Return the [x, y] coordinate for the center point of the cell that contains the specified text.  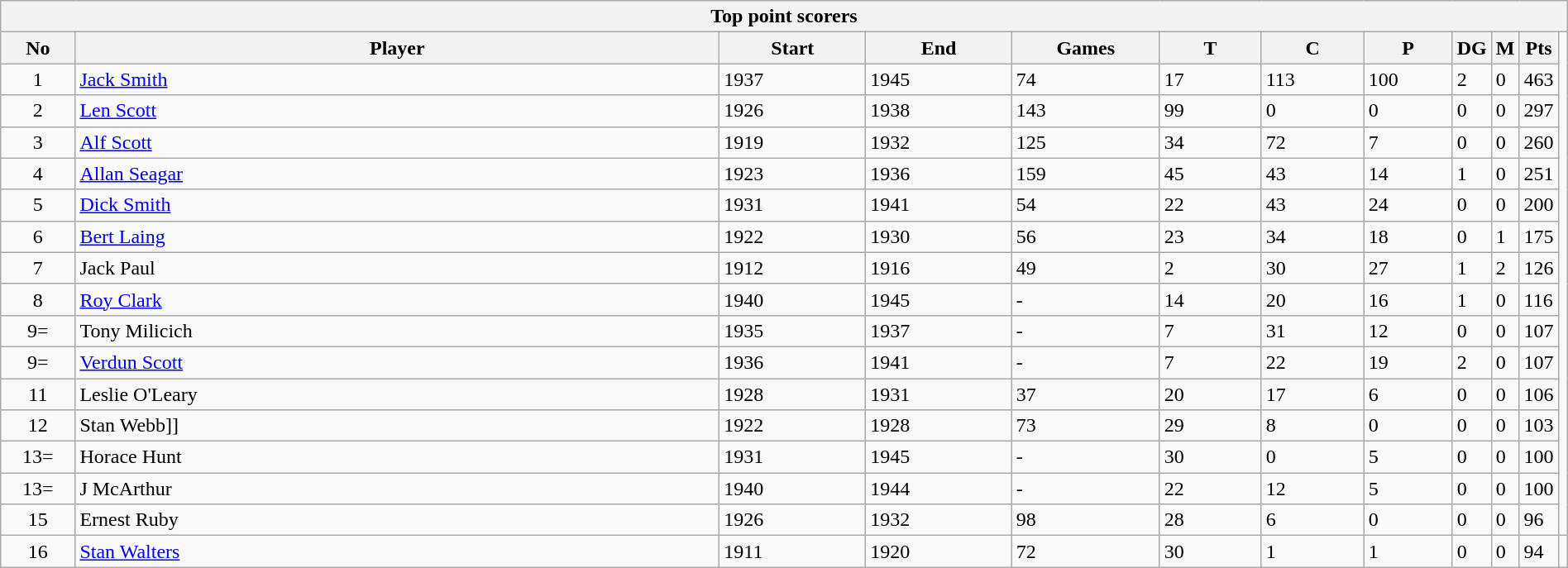
1919 [792, 142]
126 [1538, 268]
Pts [1538, 48]
Alf Scott [397, 142]
1916 [939, 268]
200 [1538, 205]
Stan Webb]] [397, 426]
Leslie O'Leary [397, 394]
56 [1085, 236]
C [1312, 48]
1911 [792, 551]
99 [1211, 111]
260 [1538, 142]
11 [38, 394]
106 [1538, 394]
Len Scott [397, 111]
23 [1211, 236]
28 [1211, 520]
1912 [792, 268]
Start [792, 48]
Verdun Scott [397, 362]
463 [1538, 79]
Player [397, 48]
1930 [939, 236]
Tony Milicich [397, 331]
Horace Hunt [397, 457]
49 [1085, 268]
29 [1211, 426]
DG [1472, 48]
116 [1538, 299]
3 [38, 142]
45 [1211, 174]
103 [1538, 426]
Games [1085, 48]
143 [1085, 111]
Ernest Ruby [397, 520]
End [939, 48]
Allan Seagar [397, 174]
31 [1312, 331]
94 [1538, 551]
Jack Smith [397, 79]
J McArthur [397, 489]
125 [1085, 142]
74 [1085, 79]
Bert Laing [397, 236]
27 [1408, 268]
1923 [792, 174]
M [1505, 48]
1935 [792, 331]
Top point scorers [784, 17]
37 [1085, 394]
15 [38, 520]
Stan Walters [397, 551]
24 [1408, 205]
T [1211, 48]
18 [1408, 236]
1920 [939, 551]
1938 [939, 111]
Dick Smith [397, 205]
P [1408, 48]
1944 [939, 489]
54 [1085, 205]
4 [38, 174]
113 [1312, 79]
297 [1538, 111]
Roy Clark [397, 299]
19 [1408, 362]
98 [1085, 520]
251 [1538, 174]
175 [1538, 236]
73 [1085, 426]
159 [1085, 174]
Jack Paul [397, 268]
96 [1538, 520]
No [38, 48]
